From the cell containing the given text, extract its center point as [x, y] coordinate. 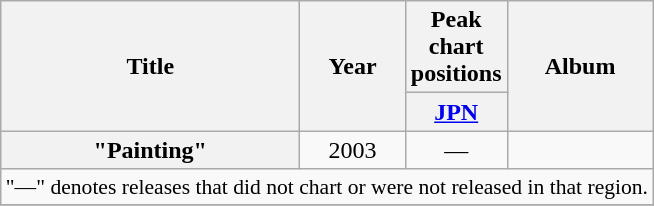
JPN [456, 112]
Peak chart positions [456, 47]
Title [150, 66]
— [456, 150]
Album [580, 66]
Year [352, 66]
"Painting" [150, 150]
"—" denotes releases that did not chart or were not released in that region. [327, 187]
2003 [352, 150]
